Scan for the cell matching the given text and deliver its (x, y) coordinate at center. 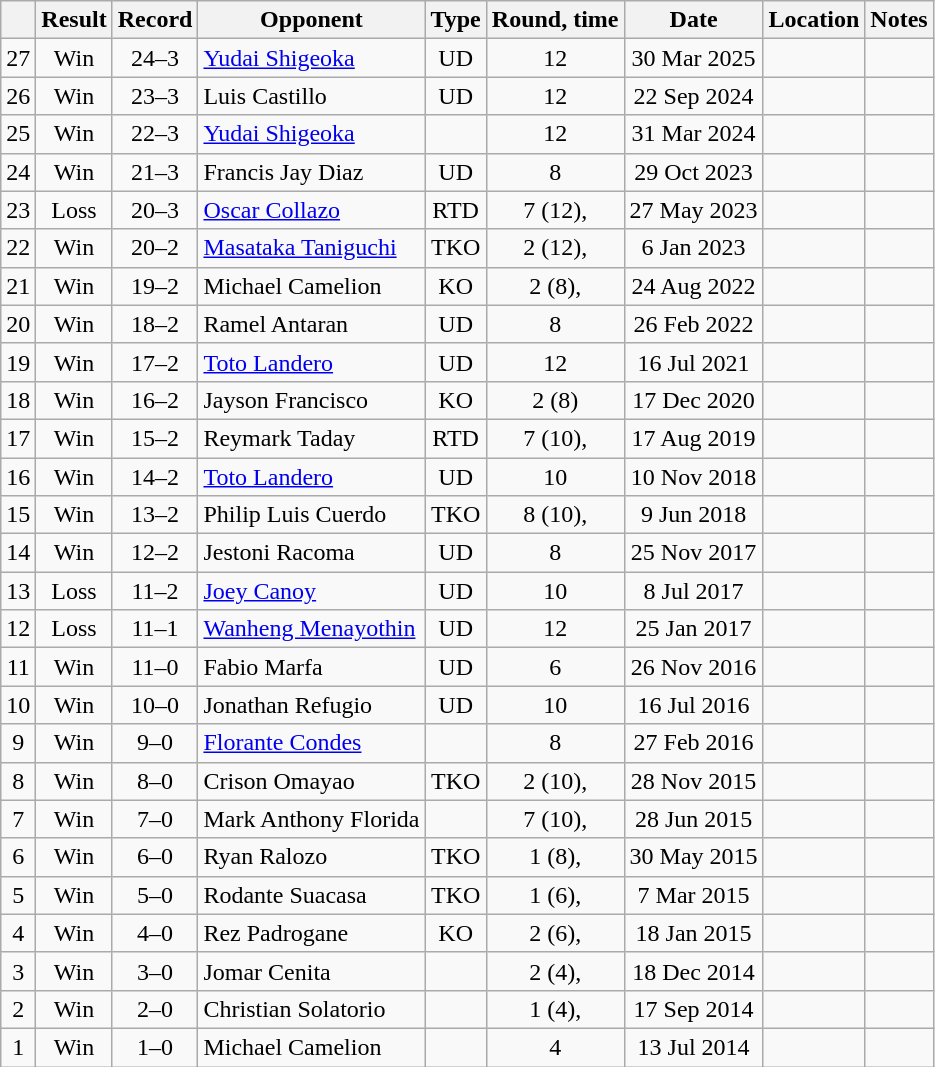
Florante Condes (312, 743)
11–1 (155, 629)
2 (4), (555, 971)
13–2 (155, 515)
7 (18, 819)
9 (18, 743)
Jayson Francisco (312, 400)
22 Sep 2024 (694, 96)
Location (814, 20)
16–2 (155, 400)
11–0 (155, 667)
20 (18, 324)
2 (8), (555, 286)
21 (18, 286)
2 (8) (555, 400)
20–3 (155, 210)
25 Nov 2017 (694, 553)
Type (456, 20)
7 Mar 2015 (694, 895)
24–3 (155, 58)
25 Jan 2017 (694, 629)
18–2 (155, 324)
Reymark Taday (312, 438)
20–2 (155, 248)
Luis Castillo (312, 96)
Oscar Collazo (312, 210)
Round, time (555, 20)
2 (12), (555, 248)
2 (10), (555, 781)
4–0 (155, 933)
3–0 (155, 971)
17 (18, 438)
2 (18, 1009)
18 Jan 2015 (694, 933)
11 (18, 667)
Result (74, 20)
23 (18, 210)
17 Dec 2020 (694, 400)
8 Jul 2017 (694, 591)
27 (18, 58)
19 (18, 362)
2–0 (155, 1009)
28 Nov 2015 (694, 781)
1 (18, 1047)
26 Nov 2016 (694, 667)
31 Mar 2024 (694, 134)
7 (12), (555, 210)
Masataka Taniguchi (312, 248)
Date (694, 20)
Philip Luis Cuerdo (312, 515)
12–2 (155, 553)
8–0 (155, 781)
15–2 (155, 438)
2 (6), (555, 933)
Fabio Marfa (312, 667)
1–0 (155, 1047)
Ramel Antaran (312, 324)
Francis Jay Diaz (312, 172)
16 (18, 477)
Opponent (312, 20)
26 Feb 2022 (694, 324)
13 (18, 591)
10–0 (155, 705)
8 (10), (555, 515)
17–2 (155, 362)
30 Mar 2025 (694, 58)
1 (6), (555, 895)
30 May 2015 (694, 857)
15 (18, 515)
28 Jun 2015 (694, 819)
Rez Padrogane (312, 933)
14 (18, 553)
1 (4), (555, 1009)
26 (18, 96)
25 (18, 134)
Crison Omayao (312, 781)
7–0 (155, 819)
22 (18, 248)
Notes (899, 20)
Joey Canoy (312, 591)
17 Aug 2019 (694, 438)
18 Dec 2014 (694, 971)
21–3 (155, 172)
16 Jul 2021 (694, 362)
5–0 (155, 895)
Jomar Cenita (312, 971)
13 Jul 2014 (694, 1047)
Jonathan Refugio (312, 705)
Record (155, 20)
Jestoni Racoma (312, 553)
27 Feb 2016 (694, 743)
6 Jan 2023 (694, 248)
Wanheng Menayothin (312, 629)
22–3 (155, 134)
Rodante Suacasa (312, 895)
16 Jul 2016 (694, 705)
29 Oct 2023 (694, 172)
6–0 (155, 857)
14–2 (155, 477)
1 (8), (555, 857)
Ryan Ralozo (312, 857)
Christian Solatorio (312, 1009)
17 Sep 2014 (694, 1009)
9 Jun 2018 (694, 515)
23–3 (155, 96)
5 (18, 895)
Mark Anthony Florida (312, 819)
3 (18, 971)
11–2 (155, 591)
10 Nov 2018 (694, 477)
24 Aug 2022 (694, 286)
9–0 (155, 743)
27 May 2023 (694, 210)
24 (18, 172)
19–2 (155, 286)
18 (18, 400)
